Pinpoint the cell where the given text exists, returning its [X, Y] midpoint coordinate. 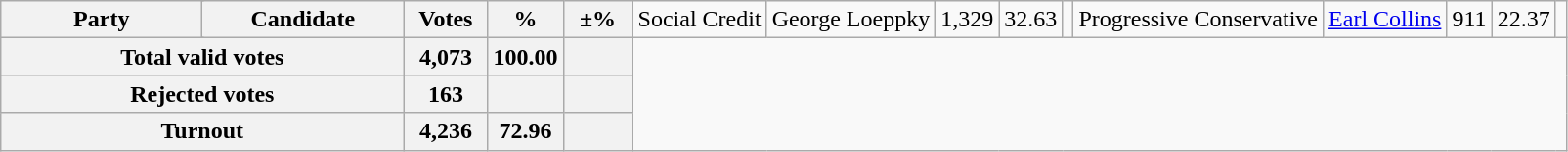
Turnout [202, 131]
±% [598, 20]
22.37 [1523, 20]
Earl Collins [1385, 20]
100.00 [526, 57]
Party [102, 20]
Total valid votes [202, 57]
72.96 [526, 131]
Rejected votes [202, 94]
4,073 [446, 57]
% [526, 20]
Social Credit [700, 20]
911 [1469, 20]
163 [446, 94]
1,329 [968, 20]
Votes [446, 20]
4,236 [446, 131]
32.63 [1030, 20]
George Loeppky [850, 20]
Progressive Conservative [1198, 20]
Candidate [303, 20]
